Return [X, Y] of the center of cell containing provided text 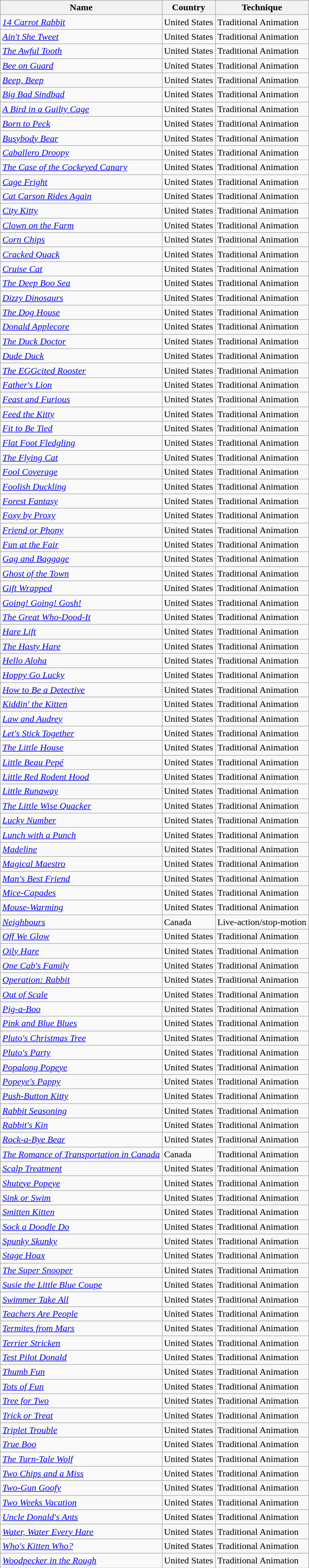
Big Bad Sindbad [81, 95]
One Cab's Family [81, 966]
Rabbit Seasoning [81, 1111]
Termites from Mars [81, 1328]
Father's Lion [81, 385]
Hoppy Go Lucky [81, 675]
Woodpecker in the Rough [81, 1560]
Little Runaway [81, 791]
Triplet Trouble [81, 1430]
Teachers Are People [81, 1314]
Off We Glow [81, 937]
Cracked Quack [81, 254]
The Great Who-Dood-It [81, 617]
Popalong Popeye [81, 1067]
Forest Fantasy [81, 501]
Hello Aloha [81, 661]
Dude Duck [81, 356]
Thumb Fun [81, 1372]
Fool Coverage [81, 472]
Uncle Donald's Ants [81, 1517]
Let's Stick Together [81, 733]
Pluto's Party [81, 1052]
Susie the Little Blue Coupe [81, 1285]
Ain't She Tweet [81, 37]
Busybody Bear [81, 138]
Feed the Kitty [81, 414]
Bee on Guard [81, 66]
The Flying Cat [81, 458]
Push-Button Kitty [81, 1096]
Country [188, 8]
Going! Going! Gosh! [81, 602]
Donald Applecore [81, 327]
Feast and Furious [81, 399]
Name [81, 8]
Magical Maestro [81, 864]
Clown on the Farm [81, 225]
Rock-a-Bye Bear [81, 1140]
Beep, Beep [81, 80]
Foxy by Proxy [81, 516]
Trick or Treat [81, 1415]
The Case of the Cockeyed Canary [81, 167]
Swimmer Take All [81, 1299]
Technique [262, 8]
Shuteye Popeye [81, 1183]
Fit to Be Tied [81, 429]
Madeline [81, 849]
Born to Peck [81, 124]
Tree for Two [81, 1401]
Kiddin' the Kitten [81, 704]
Mice-Capades [81, 893]
Tots of Fun [81, 1386]
Gift Wrapped [81, 588]
Smitten Kitten [81, 1212]
Lucky Number [81, 820]
Spunky Skunky [81, 1241]
Cruise Cat [81, 269]
The EGGcited Rooster [81, 370]
Operation: Rabbit [81, 980]
Little Beau Pepé [81, 762]
Cage Fright [81, 182]
Sock a Doodle Do [81, 1227]
Pluto's Christmas Tree [81, 1038]
Little Red Rodent Hood [81, 777]
Friend or Phony [81, 530]
14 Carrot Rabbit [81, 22]
Man's Best Friend [81, 878]
Rabbit's Kin [81, 1125]
Scalp Treatment [81, 1169]
A Bird in a Guilty Cage [81, 109]
Stage Hoax [81, 1256]
Pig-a-Boo [81, 1009]
Pink and Blue Blues [81, 1023]
Caballero Droopy [81, 153]
Law and Audrey [81, 719]
Who's Kitten Who? [81, 1546]
Two Weeks Vacation [81, 1502]
Sink or Swim [81, 1198]
True Boo [81, 1444]
The Dog House [81, 312]
The Deep Boo Sea [81, 283]
The Super Snooper [81, 1270]
Live-action/stop-motion [262, 922]
The Duck Doctor [81, 341]
City Kitty [81, 211]
Out of Scale [81, 994]
The Awful Tooth [81, 51]
Gag and Baggage [81, 559]
Terrier Stricken [81, 1343]
How to Be a Detective [81, 690]
Hare Lift [81, 631]
Cat Carson Rides Again [81, 196]
Oily Hare [81, 951]
Fun at the Fair [81, 545]
The Turn-Tale Wolf [81, 1459]
Foolish Duckling [81, 487]
Test Pilot Donald [81, 1358]
Neighbours [81, 922]
The Romance of Transportation in Canada [81, 1154]
The Little Wise Quacker [81, 806]
Lunch with a Punch [81, 835]
Water, Water Every Hare [81, 1531]
Popeye's Pappy [81, 1081]
Two Chips and a Miss [81, 1473]
Flat Foot Fledgling [81, 443]
The Little House [81, 748]
Ghost of the Town [81, 574]
Two-Gun Goofy [81, 1488]
The Hasty Hare [81, 646]
Corn Chips [81, 240]
Mouse-Warming [81, 908]
Dizzy Dinosaurs [81, 298]
